Find where the given text appears and provide that cell's center as (x, y) coordinate. 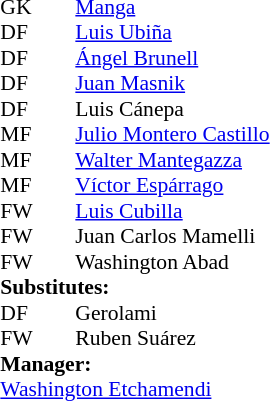
Ángel Brunell (172, 58)
Juan Masnik (172, 83)
Washington Abad (172, 262)
Julio Montero Castillo (172, 135)
Luis Cubilla (172, 211)
Juan Carlos Mamelli (172, 237)
Gerolami (172, 313)
Víctor Espárrago (172, 185)
Walter Mantegazza (172, 160)
Ruben Suárez (172, 339)
Luis Ubiña (172, 33)
Substitutes: (134, 287)
Luis Cánepa (172, 109)
Manager: (134, 364)
